For the text-containing cell, return its midpoint in (X, Y) coordinate format. 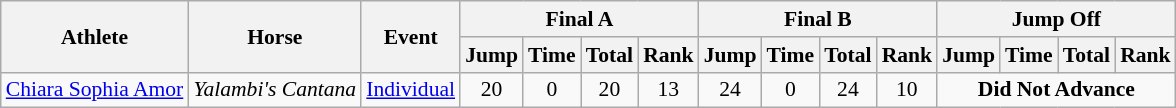
Yalambi's Cantana (274, 90)
Horse (274, 36)
Individual (410, 90)
10 (908, 90)
Final B (818, 19)
Did Not Advance (1056, 90)
13 (668, 90)
Final A (579, 19)
Athlete (95, 36)
Chiara Sophia Amor (95, 90)
Jump Off (1056, 19)
Event (410, 36)
